Output the [X, Y] coordinate of the center of the cell containing the given text.  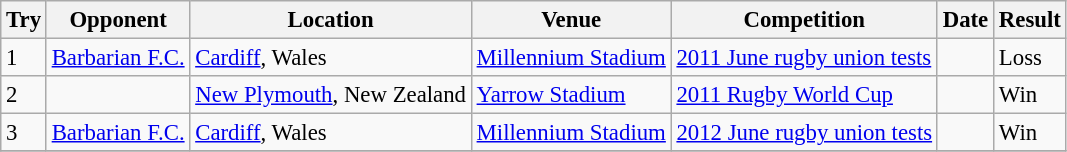
Yarrow Stadium [571, 95]
Opponent [118, 20]
New Plymouth, New Zealand [330, 95]
Date [965, 20]
3 [24, 133]
2011 June rugby union tests [804, 58]
Competition [804, 20]
2012 June rugby union tests [804, 133]
Loss [1030, 58]
1 [24, 58]
Location [330, 20]
Try [24, 20]
2011 Rugby World Cup [804, 95]
Result [1030, 20]
Venue [571, 20]
2 [24, 95]
